Extract the (x, y) coordinate from the center of the cell holding the provided text.  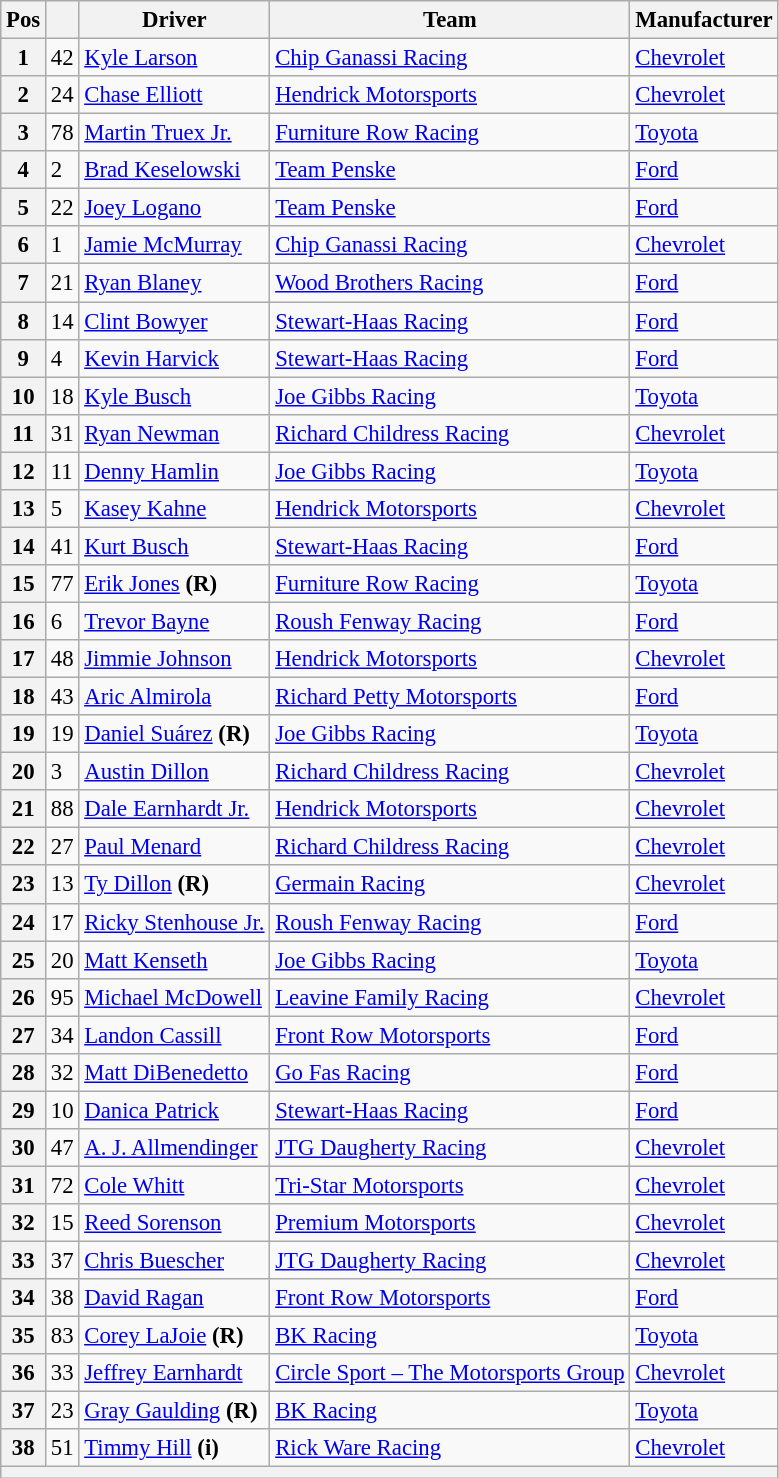
Matt Kenseth (174, 960)
Kyle Larson (174, 58)
29 (24, 1110)
43 (62, 697)
Ryan Blaney (174, 283)
Driver (174, 20)
Ryan Newman (174, 433)
77 (62, 584)
Austin Dillon (174, 772)
83 (62, 1336)
Brad Keselowski (174, 170)
7 (24, 283)
26 (24, 997)
Dale Earnhardt Jr. (174, 809)
Trevor Bayne (174, 621)
Team (450, 20)
Landon Cassill (174, 1035)
Jamie McMurray (174, 245)
Cole Whitt (174, 1185)
Kasey Kahne (174, 509)
Jeffrey Earnhardt (174, 1373)
47 (62, 1148)
30 (24, 1148)
72 (62, 1185)
Kyle Busch (174, 396)
Matt DiBenedetto (174, 1073)
36 (24, 1373)
Pos (24, 20)
Martin Truex Jr. (174, 133)
Go Fas Racing (450, 1073)
Erik Jones (R) (174, 584)
Wood Brothers Racing (450, 283)
Richard Petty Motorsports (450, 697)
88 (62, 809)
Timmy Hill (i) (174, 1449)
9 (24, 358)
Premium Motorsports (450, 1223)
95 (62, 997)
Germain Racing (450, 885)
Danica Patrick (174, 1110)
8 (24, 321)
Reed Sorenson (174, 1223)
Kurt Busch (174, 546)
Ty Dillon (R) (174, 885)
Gray Gaulding (R) (174, 1411)
Rick Ware Racing (450, 1449)
A. J. Allmendinger (174, 1148)
Daniel Suárez (R) (174, 734)
David Ragan (174, 1298)
28 (24, 1073)
42 (62, 58)
Circle Sport – The Motorsports Group (450, 1373)
Paul Menard (174, 847)
Michael McDowell (174, 997)
Jimmie Johnson (174, 659)
Denny Hamlin (174, 471)
Chase Elliott (174, 95)
Clint Bowyer (174, 321)
25 (24, 960)
Manufacturer (704, 20)
Aric Almirola (174, 697)
Ricky Stenhouse Jr. (174, 922)
Leavine Family Racing (450, 997)
16 (24, 621)
Joey Logano (174, 208)
51 (62, 1449)
48 (62, 659)
Tri-Star Motorsports (450, 1185)
Chris Buescher (174, 1261)
78 (62, 133)
41 (62, 546)
Kevin Harvick (174, 358)
12 (24, 471)
Corey LaJoie (R) (174, 1336)
35 (24, 1336)
